Capture the cell that displays the provided text and extract its (X, Y) central coordinate. 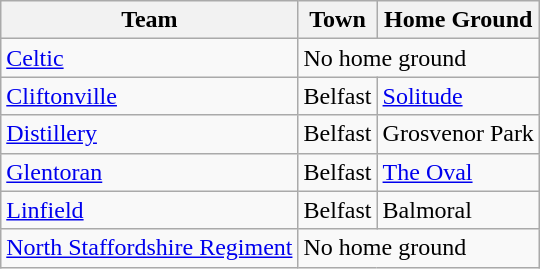
Glentoran (150, 172)
Distillery (150, 134)
Town (338, 20)
Linfield (150, 210)
Celtic (150, 58)
Grosvenor Park (458, 134)
Team (150, 20)
Home Ground (458, 20)
Solitude (458, 96)
The Oval (458, 172)
Cliftonville (150, 96)
Balmoral (458, 210)
North Staffordshire Regiment (150, 248)
